Scan for the cell matching the given text and deliver its [X, Y] coordinate at center. 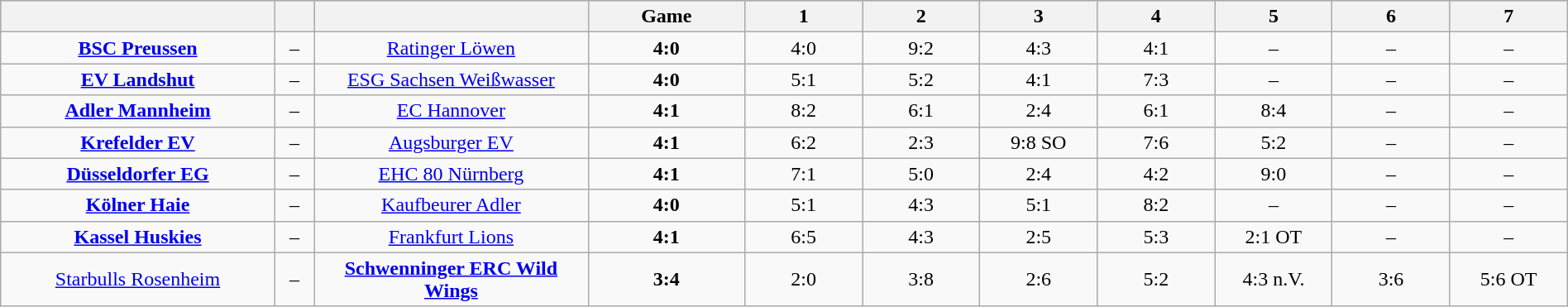
2:5 [1039, 237]
Kassel Huskies [138, 237]
6:5 [804, 237]
Kölner Haie [138, 205]
5:0 [921, 174]
Ratinger Löwen [452, 48]
ESG Sachsen Weißwasser [452, 79]
8:4 [1274, 111]
Frankfurt Lions [452, 237]
1 [804, 17]
2:1 OT [1274, 237]
7:1 [804, 174]
4:2 [1156, 174]
3:4 [667, 280]
7 [1508, 17]
3:8 [921, 280]
3 [1039, 17]
5:6 OT [1508, 280]
6:2 [804, 142]
Adler Mannheim [138, 111]
9:2 [921, 48]
EV Landshut [138, 79]
2 [921, 17]
2:0 [804, 280]
9:8 SO [1039, 142]
2:6 [1039, 280]
5 [1274, 17]
4:3 n.V. [1274, 280]
3:6 [1391, 280]
Düsseldorfer EG [138, 174]
7:3 [1156, 79]
7:6 [1156, 142]
Game [667, 17]
EC Hannover [452, 111]
Schwenninger ERC Wild Wings [452, 280]
2:3 [921, 142]
Krefelder EV [138, 142]
Augsburger EV [452, 142]
5:3 [1156, 237]
Starbulls Rosenheim [138, 280]
6 [1391, 17]
9:0 [1274, 174]
4 [1156, 17]
BSC Preussen [138, 48]
Kaufbeurer Adler [452, 205]
EHC 80 Nürnberg [452, 174]
